Find where the given text appears and provide that cell's center as (X, Y) coordinate. 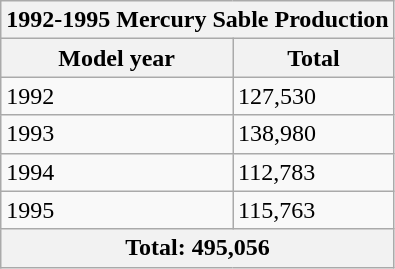
1995 (117, 210)
112,783 (314, 172)
115,763 (314, 210)
1994 (117, 172)
138,980 (314, 134)
Total: 495,056 (198, 248)
Total (314, 58)
1992 (117, 96)
1992-1995 Mercury Sable Production (198, 20)
127,530 (314, 96)
1993 (117, 134)
Model year (117, 58)
